Return the (x, y) coordinate for the center point of the cell that contains the specified text.  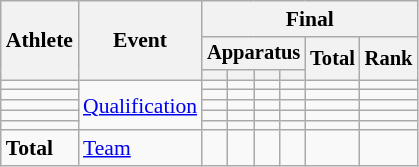
Qualification (140, 106)
Athlete (40, 40)
Final (310, 19)
Rank (389, 58)
Apparatus (254, 54)
Team (140, 149)
Event (140, 40)
